From the cell containing the given text, extract its center point as [X, Y] coordinate. 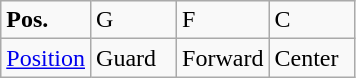
C [312, 20]
Center [312, 58]
F [223, 20]
Position [46, 58]
Pos. [46, 20]
G [134, 20]
Forward [223, 58]
Guard [134, 58]
